Provide the [x, y] coordinate of the cell's center where the given text is located.  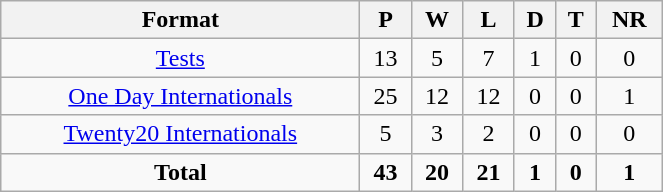
T [576, 20]
W [436, 20]
L [488, 20]
One Day Internationals [180, 96]
P [386, 20]
20 [436, 172]
Tests [180, 58]
2 [488, 134]
NR [630, 20]
25 [386, 96]
Twenty20 Internationals [180, 134]
13 [386, 58]
43 [386, 172]
3 [436, 134]
D [535, 20]
Format [180, 20]
Total [180, 172]
21 [488, 172]
7 [488, 58]
